Provide the [X, Y] coordinate of the cell's center where the given text is located.  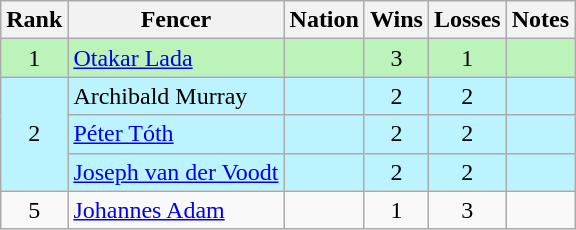
5 [34, 210]
Joseph van der Voodt [176, 172]
Wins [396, 20]
Otakar Lada [176, 58]
Péter Tóth [176, 134]
Johannes Adam [176, 210]
Archibald Murray [176, 96]
Fencer [176, 20]
Losses [467, 20]
Rank [34, 20]
Notes [540, 20]
Nation [324, 20]
